Provide the (X, Y) coordinate of the cell's center where the given text is located.  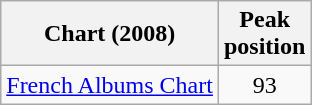
Chart (2008) (110, 34)
French Albums Chart (110, 85)
93 (264, 85)
Peakposition (264, 34)
